Detect which cell encompasses the target text, then output its [X, Y] center coordinate. 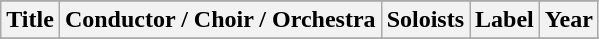
Title [30, 20]
Conductor / Choir / Orchestra [220, 20]
Soloists [425, 20]
Year [568, 20]
Label [505, 20]
